Scan for the cell matching the given text and deliver its [x, y] coordinate at center. 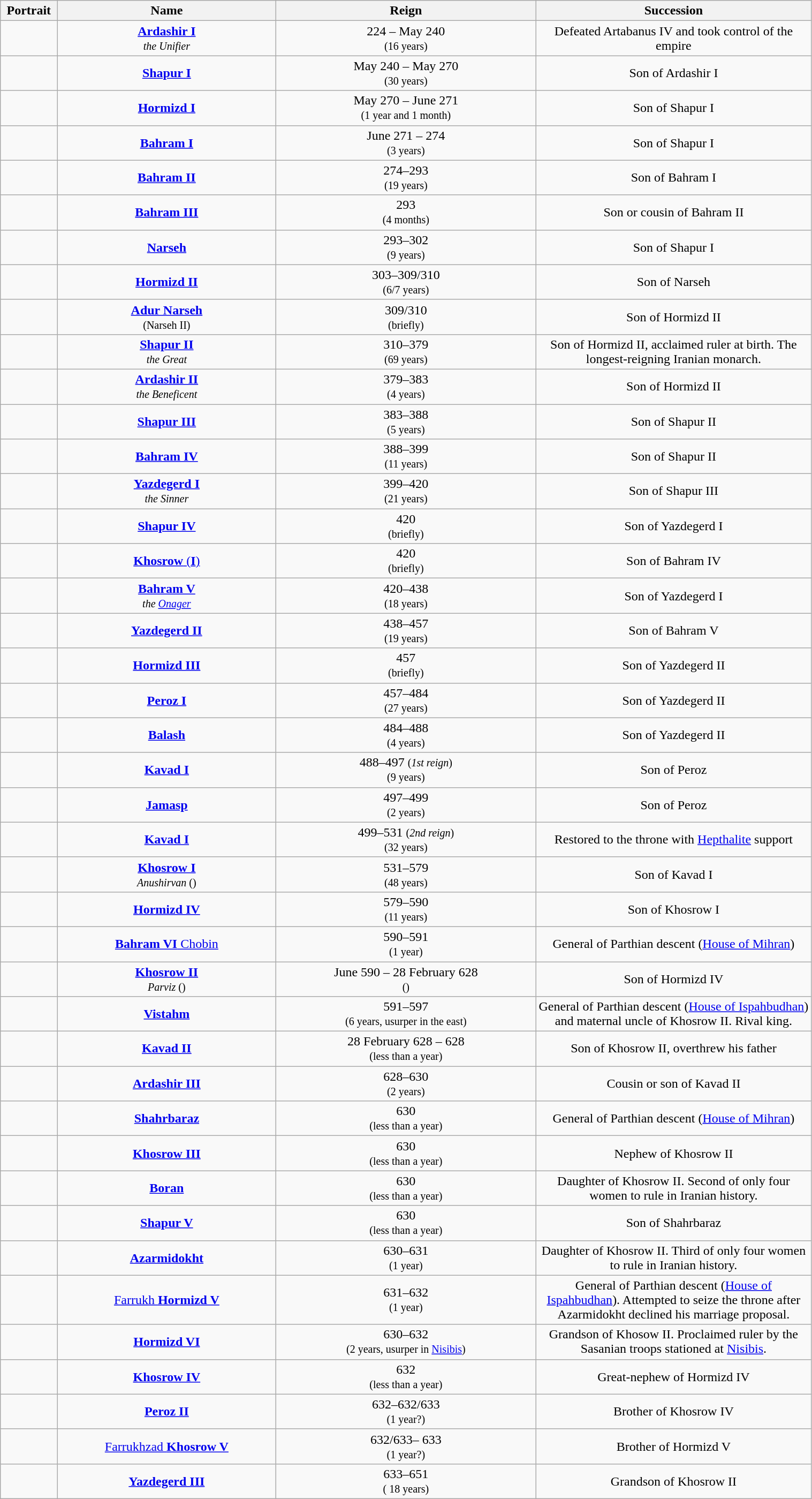
General of Parthian descent (House of Ispahbudhan). Attempted to seize the throne after Azarmidokht declined his marriage proposal. [673, 1300]
457(briefly) [406, 665]
293(4 months) [406, 212]
Son of Shahrbaraz [673, 1223]
631–632(1 year) [406, 1300]
Son of Ardashir I [673, 73]
274–293(19 years) [406, 178]
Shahrbaraz [167, 1118]
Grandson of Khosrow II [673, 1481]
Name [167, 11]
310–379(69 years) [406, 351]
Portrait [29, 11]
Vistahm [167, 1014]
Hormizd IV [167, 909]
Peroz II [167, 1412]
Khosrow IV [167, 1376]
June 271 – 274(3 years) [406, 142]
Farrukh Hormizd V [167, 1300]
28 February 628 – 628(less than a year) [406, 1049]
Adur Narseh(Narseh II) [167, 317]
Ardashir Ithe Unifier [167, 39]
Reign [406, 11]
Grandson of Khosow II. Proclaimed ruler by the Sasanian troops stationed at Nisibis. [673, 1342]
383–388(5 years) [406, 421]
May 240 – May 270(30 years) [406, 73]
497–499(2 years) [406, 804]
Son of Bahram I [673, 178]
Hormizd I [167, 108]
420–438(18 years) [406, 596]
Shapur I [167, 73]
Brother of Khosrow IV [673, 1412]
Son of Khosrow II, overthrew his father [673, 1049]
Azarmidokht [167, 1257]
Son of Hormizd II, acclaimed ruler at birth. The longest-reigning Iranian monarch. [673, 351]
438–457(19 years) [406, 631]
Bahram III [167, 212]
531–579(48 years) [406, 874]
Son of Hormizd IV [673, 979]
Khosrow (I) [167, 561]
Ardashir III [167, 1084]
Khosrow III [167, 1154]
499–531 (2nd reign)(32 years) [406, 840]
Daughter of Khosrow II. Second of only four women to rule in Iranian history. [673, 1188]
590–591(1 year) [406, 944]
Peroz I [167, 700]
June 590 – 28 February 628() [406, 979]
Balash [167, 735]
General of Parthian descent (House of Ispahbudhan) and maternal uncle of Khosrow II. Rival king. [673, 1014]
Yazdegerd II [167, 631]
Yazdegerd III [167, 1481]
Khosrow IAnushirvan () [167, 874]
293–302(9 years) [406, 247]
Bahram II [167, 178]
Hormizd II [167, 282]
484–488(4 years) [406, 735]
632/633– 633(1 year?) [406, 1446]
Shapur IV [167, 526]
Shapur V [167, 1223]
Jamasp [167, 804]
309/310(briefly) [406, 317]
Son of Shapur III [673, 492]
Son of Narseh [673, 282]
Son or cousin of Bahram II [673, 212]
399–420(21 years) [406, 492]
Hormizd III [167, 665]
Bahram Vthe Onager [167, 596]
Bahram I [167, 142]
488–497 (1st reign)(9 years) [406, 770]
Defeated Artabanus IV and took control of the empire [673, 39]
579–590(11 years) [406, 909]
Hormizd VI [167, 1342]
Son of Kavad I [673, 874]
Shapur III [167, 421]
303–309/310(6/7 years) [406, 282]
Khosrow IIParviz () [167, 979]
Bahram VI Chobin [167, 944]
632–632/633(1 year?) [406, 1412]
Son of Bahram IV [673, 561]
Succession [673, 11]
379–383(4 years) [406, 387]
Boran [167, 1188]
Restored to the throne with Hepthalite support [673, 840]
Kavad II [167, 1049]
Shapur IIthe Great [167, 351]
632(less than a year) [406, 1376]
Nephew of Khosrow II [673, 1154]
Narseh [167, 247]
628–630(2 years) [406, 1084]
591–597(6 years, usurper in the east) [406, 1014]
Ardashir IIthe Beneficent [167, 387]
Farrukhzad Khosrow V [167, 1446]
Son of Khosrow I [673, 909]
630–631(1 year) [406, 1257]
630–632(2 years, usurper in Nisibis) [406, 1342]
Great-nephew of Hormizd IV [673, 1376]
633–651( 18 years) [406, 1481]
Bahram IV [167, 456]
Brother of Hormizd V [673, 1446]
457–484(27 years) [406, 700]
Yazdegerd Ithe Sinner [167, 492]
224 – May 240(16 years) [406, 39]
388–399(11 years) [406, 456]
Daughter of Khosrow II. Third of only four women to rule in Iranian history. [673, 1257]
May 270 – June 271(1 year and 1 month) [406, 108]
Cousin or son of Kavad II [673, 1084]
Son of Bahram V [673, 631]
